Return [X, Y] of the center of cell containing provided text 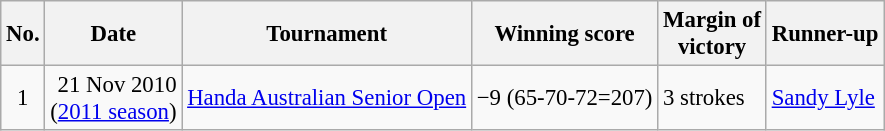
Sandy Lyle [824, 98]
Margin ofvictory [712, 34]
1 [23, 98]
Handa Australian Senior Open [327, 98]
−9 (65-70-72=207) [564, 98]
Date [114, 34]
3 strokes [712, 98]
21 Nov 2010(2011 season) [114, 98]
Runner-up [824, 34]
Winning score [564, 34]
Tournament [327, 34]
No. [23, 34]
